Provide the [X, Y] coordinate of the cell's center where the given text is located.  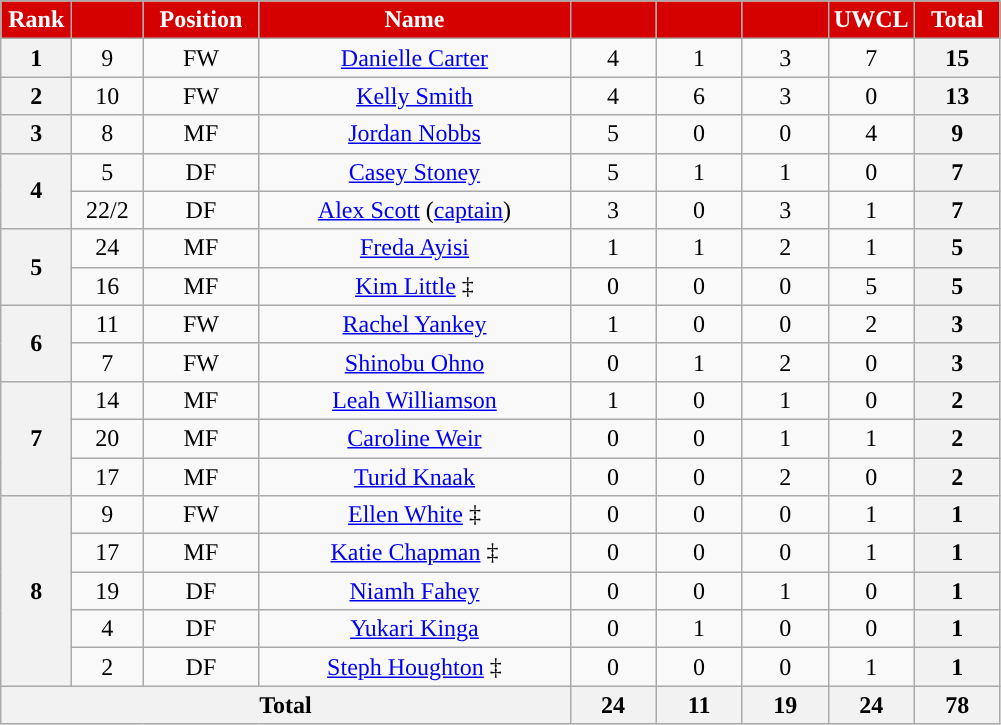
16 [108, 286]
Katie Chapman ‡ [414, 553]
Rank [36, 20]
Shinobu Ohno [414, 362]
Alex Scott (captain) [414, 210]
Kelly Smith [414, 96]
22/2 [108, 210]
Casey Stoney [414, 172]
10 [108, 96]
Ellen White ‡ [414, 515]
15 [957, 58]
20 [108, 438]
Freda Ayisi [414, 248]
Name [414, 20]
78 [957, 705]
Kim Little ‡ [414, 286]
UWCL [871, 20]
Niamh Fahey [414, 591]
Caroline Weir [414, 438]
Position [201, 20]
14 [108, 400]
Rachel Yankey [414, 324]
Jordan Nobbs [414, 134]
Danielle Carter [414, 58]
Yukari Kinga [414, 629]
Steph Houghton ‡ [414, 667]
13 [957, 96]
Leah Williamson [414, 400]
Turid Knaak [414, 477]
